From the cell containing the given text, extract its center point as (x, y) coordinate. 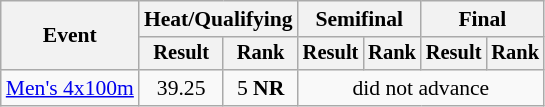
39.25 (182, 88)
5 NR (260, 88)
Semifinal (360, 19)
did not advance (421, 88)
Final (482, 19)
Men's 4x100m (70, 88)
Heat/Qualifying (218, 19)
Event (70, 36)
